Pinpoint the cell where the given text exists, returning its (x, y) midpoint coordinate. 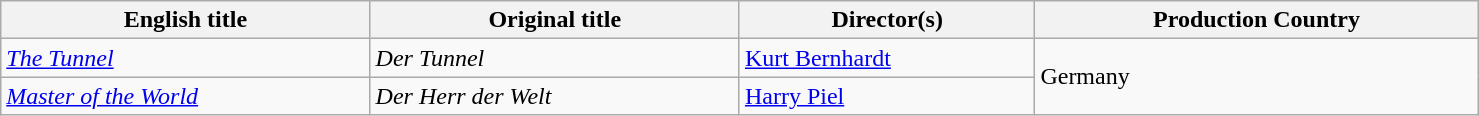
Original title (554, 20)
Der Herr der Welt (554, 96)
Production Country (1256, 20)
Der Tunnel (554, 58)
Master of the World (186, 96)
The Tunnel (186, 58)
Harry Piel (886, 96)
Germany (1256, 77)
Director(s) (886, 20)
Kurt Bernhardt (886, 58)
English title (186, 20)
